Provide the (X, Y) coordinate of the cell's center where the given text is located.  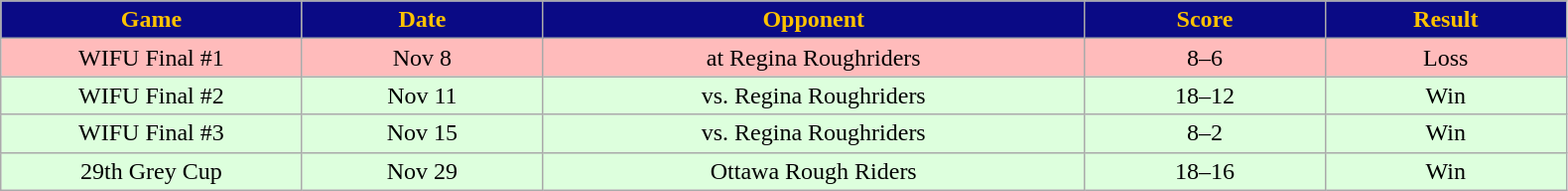
Nov 11 (423, 95)
at Regina Roughriders (814, 58)
8–6 (1205, 58)
Ottawa Rough Riders (814, 171)
29th Grey Cup (151, 171)
WIFU Final #1 (151, 58)
WIFU Final #3 (151, 133)
Loss (1445, 58)
WIFU Final #2 (151, 95)
8–2 (1205, 133)
Nov 29 (423, 171)
Result (1445, 20)
Nov 8 (423, 58)
Opponent (814, 20)
Nov 15 (423, 133)
18–16 (1205, 171)
Date (423, 20)
Score (1205, 20)
Game (151, 20)
18–12 (1205, 95)
